Extract the [x, y] coordinate from the center of the cell holding the provided text.  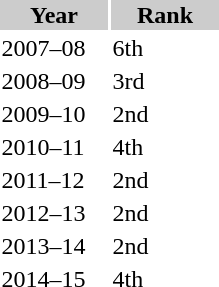
2010–11 [54, 147]
2013–14 [54, 246]
2012–13 [54, 213]
3rd [165, 81]
6th [165, 48]
4th [165, 147]
Rank [165, 15]
Year [54, 15]
2009–10 [54, 114]
2007–08 [54, 48]
2011–12 [54, 180]
2008–09 [54, 81]
